Return [X, Y] of the center of cell containing provided text 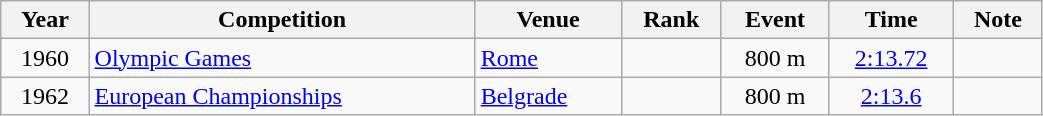
Event [774, 20]
Rank [671, 20]
Competition [282, 20]
1962 [45, 96]
Note [998, 20]
2:13.72 [892, 58]
European Championships [282, 96]
Olympic Games [282, 58]
Belgrade [548, 96]
Time [892, 20]
Venue [548, 20]
2:13.6 [892, 96]
Year [45, 20]
Rome [548, 58]
1960 [45, 58]
